Search for the cell housing the specified text and yield its (x, y) center coordinate. 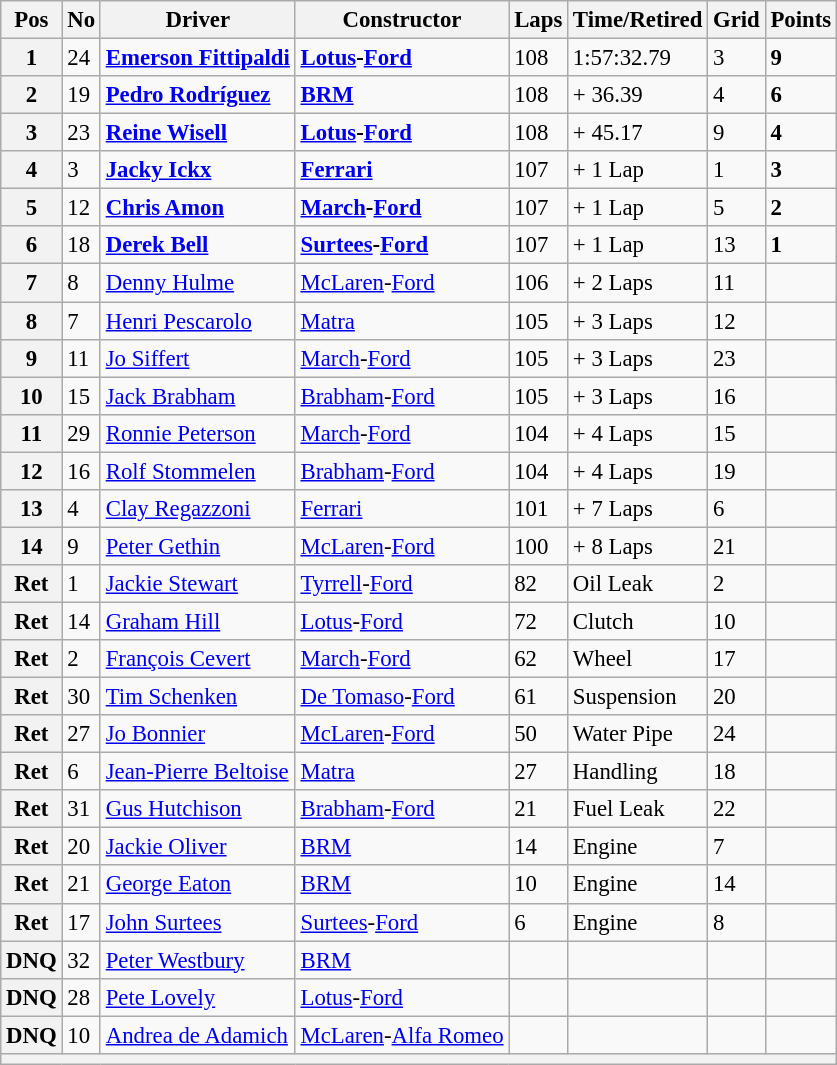
30 (81, 697)
Ronnie Peterson (198, 433)
Jo Bonnier (198, 734)
Fuel Leak (638, 809)
Reine Wisell (198, 133)
72 (538, 621)
Handling (638, 772)
Tyrrell-Ford (402, 584)
50 (538, 734)
De Tomaso-Ford (402, 697)
George Eaton (198, 885)
Peter Gethin (198, 546)
Chris Amon (198, 208)
31 (81, 809)
Emerson Fittipaldi (198, 58)
61 (538, 697)
Jack Brabham (198, 396)
28 (81, 997)
Jacky Ickx (198, 170)
106 (538, 283)
McLaren-Alfa Romeo (402, 1035)
+ 8 Laps (638, 546)
Jo Siffert (198, 358)
Driver (198, 20)
Constructor (402, 20)
+ 2 Laps (638, 283)
François Cevert (198, 659)
Graham Hill (198, 621)
Clutch (638, 621)
Pos (32, 20)
101 (538, 509)
29 (81, 433)
Tim Schenken (198, 697)
+ 36.39 (638, 95)
32 (81, 960)
100 (538, 546)
Andrea de Adamich (198, 1035)
Water Pipe (638, 734)
Clay Regazzoni (198, 509)
Oil Leak (638, 584)
No (81, 20)
Gus Hutchison (198, 809)
62 (538, 659)
1:57:32.79 (638, 58)
John Surtees (198, 922)
Derek Bell (198, 245)
+ 45.17 (638, 133)
Rolf Stommelen (198, 471)
Grid (736, 20)
Points (800, 20)
+ 7 Laps (638, 509)
Jackie Stewart (198, 584)
Jackie Oliver (198, 847)
Suspension (638, 697)
82 (538, 584)
Laps (538, 20)
Denny Hulme (198, 283)
Wheel (638, 659)
Pedro Rodríguez (198, 95)
Jean-Pierre Beltoise (198, 772)
Pete Lovely (198, 997)
Time/Retired (638, 20)
Peter Westbury (198, 960)
22 (736, 809)
Henri Pescarolo (198, 321)
